Output the (x, y) coordinate of the center of the cell containing the given text.  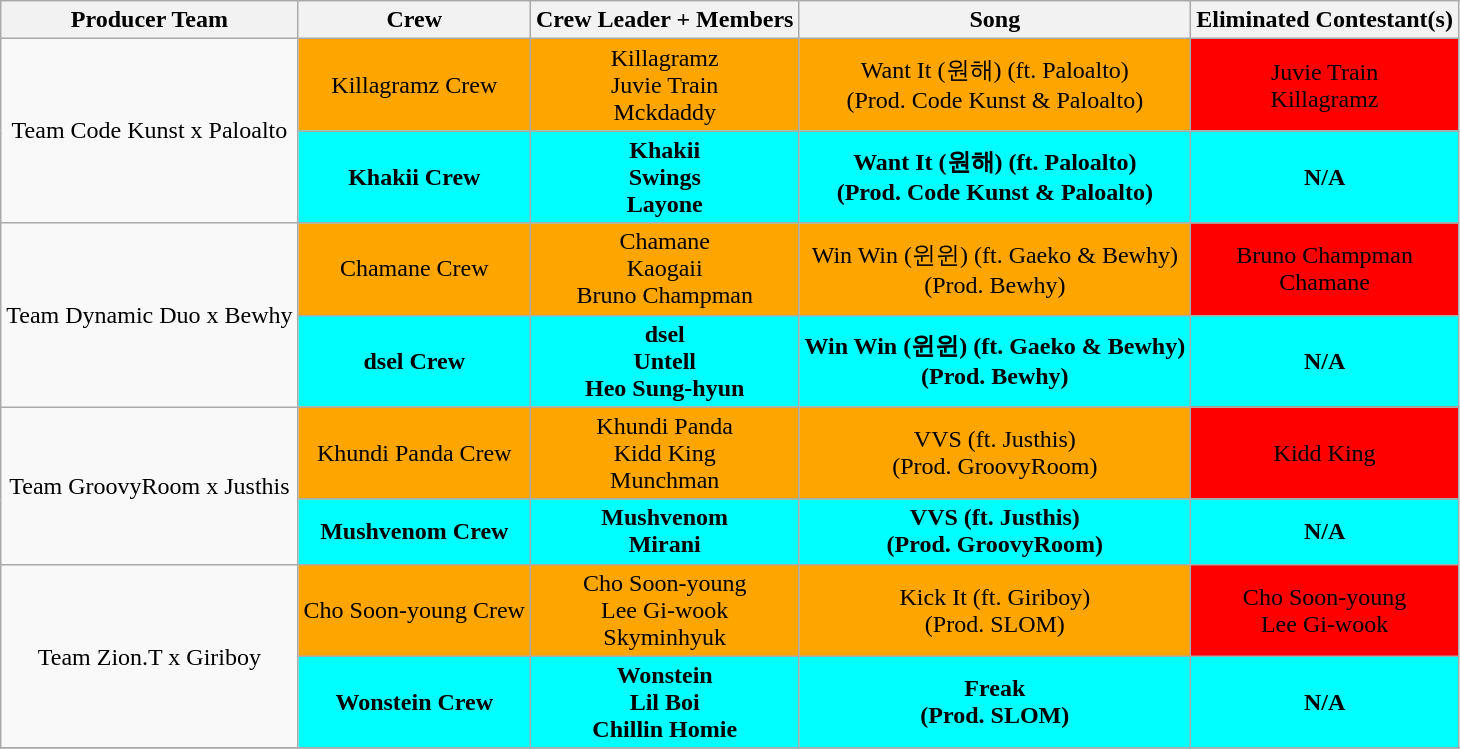
Producer Team (150, 20)
Crew (414, 20)
dselUntellHeo Sung-hyun (664, 361)
Song (995, 20)
Khakii Crew (414, 177)
Team GroovyRoom x Justhis (150, 486)
Juvie TrainKillagramz (1325, 85)
Eliminated Contestant(s) (1325, 20)
Crew Leader + Members (664, 20)
Win Win (윈윈) (ft. Gaeko & Bewhy)(Prod. Bewhy) (995, 361)
Khundi PandaKidd KingMunchman (664, 453)
Cho Soon-youngLee Gi-wookSkyminhyuk (664, 610)
Chamane Crew (414, 269)
Team Zion.T x Giriboy (150, 656)
WonsteinLil BoiChillin Homie (664, 702)
Team Dynamic Duo x Bewhy (150, 315)
KillagramzJuvie TrainMckdaddy (664, 85)
Killagramz Crew (414, 85)
Mushvenom Crew (414, 532)
ChamaneKaogaiiBruno Champman (664, 269)
Khundi Panda Crew (414, 453)
MushvenomMirani (664, 532)
Kidd King (1325, 453)
dsel Crew (414, 361)
Win Win (윈윈) (ft. Gaeko & Bewhy) (Prod. Bewhy) (995, 269)
Cho Soon-young Lee Gi-wook (1325, 610)
Cho Soon-young Crew (414, 610)
Team Code Kunst x Paloalto (150, 131)
KhakiiSwingsLayone (664, 177)
Wonstein Crew (414, 702)
Freak(Prod. SLOM) (995, 702)
Kick It (ft. Giriboy)(Prod. SLOM) (995, 610)
Bruno ChampmanChamane (1325, 269)
